Pinpoint the cell where the given text exists, returning its (x, y) midpoint coordinate. 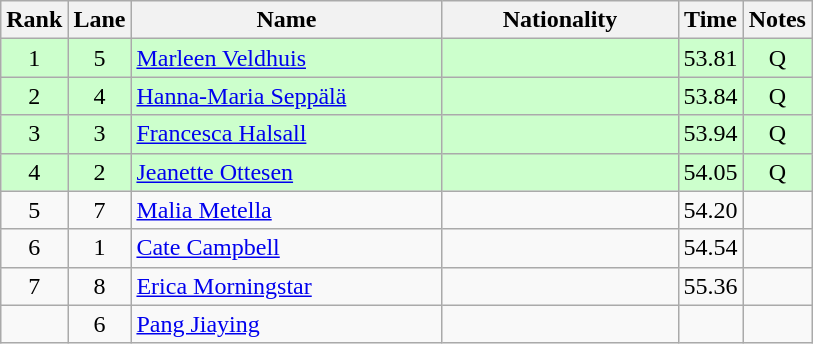
Nationality (560, 20)
Lane (100, 20)
8 (100, 286)
Erica Morningstar (286, 286)
53.84 (710, 96)
Jeanette Ottesen (286, 172)
54.54 (710, 248)
Malia Metella (286, 210)
Time (710, 20)
53.94 (710, 134)
55.36 (710, 286)
54.20 (710, 210)
Cate Campbell (286, 248)
Name (286, 20)
Pang Jiaying (286, 324)
53.81 (710, 58)
Marleen Veldhuis (286, 58)
54.05 (710, 172)
Rank (34, 20)
Hanna-Maria Seppälä (286, 96)
Notes (777, 20)
Francesca Halsall (286, 134)
